Identify which cell holds the provided text, then report its [X, Y] central coordinate. 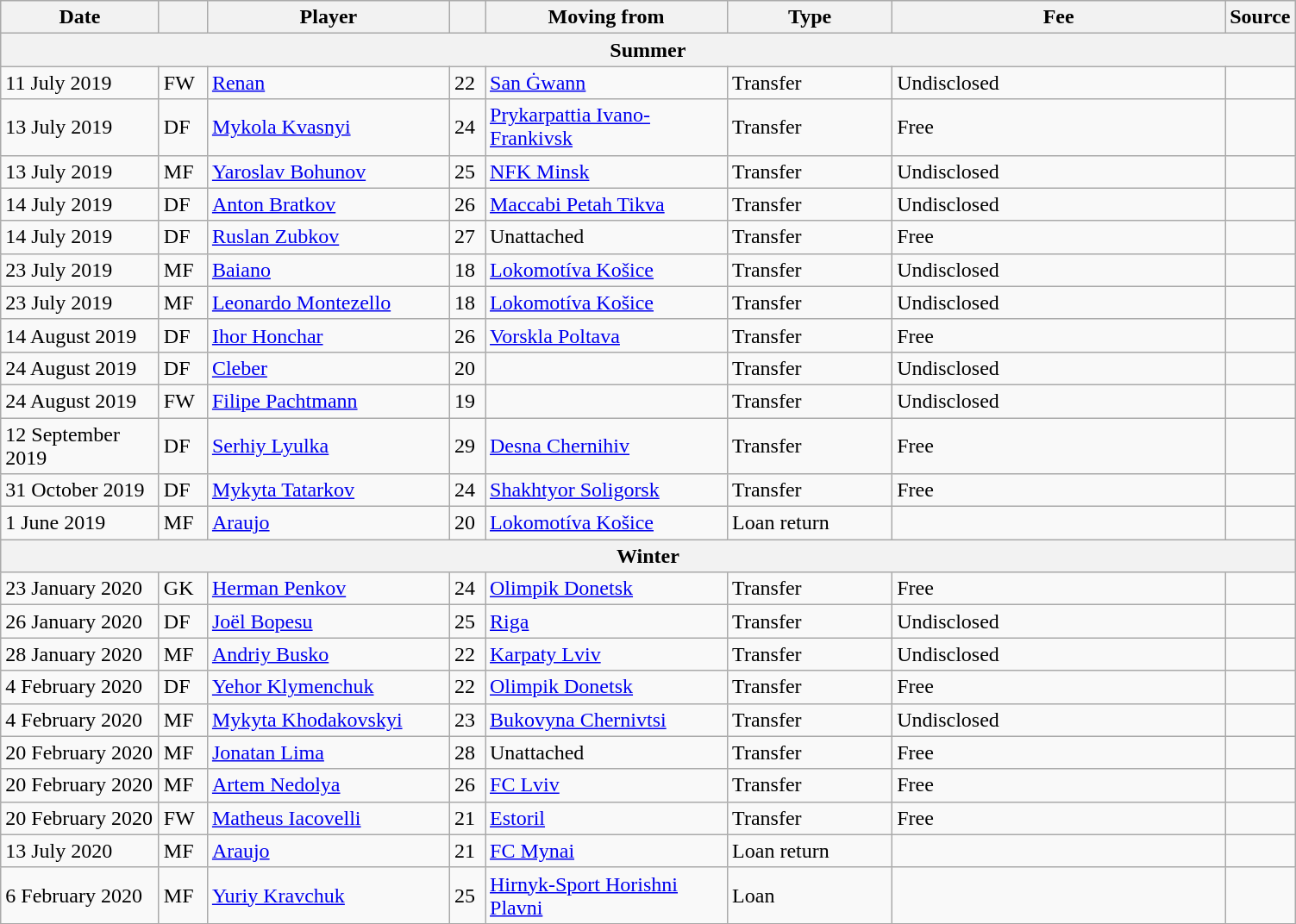
Type [811, 17]
31 October 2019 [80, 490]
28 [467, 752]
Yuriy Kravchuk [328, 895]
Estoril [605, 818]
Artem Nedolya [328, 785]
23 January 2020 [80, 589]
Prykarpattia Ivano-Frankivsk [605, 128]
29 [467, 445]
Renan [328, 83]
Shakhtyor Soligorsk [605, 490]
Andriy Busko [328, 654]
Fee [1059, 17]
26 January 2020 [80, 621]
Anton Bratkov [328, 204]
FC Mynai [605, 851]
13 July 2020 [80, 851]
12 September 2019 [80, 445]
Ruslan Zubkov [328, 237]
San Ġwann [605, 83]
Hirnyk-Sport Horishni Plavni [605, 895]
Matheus Iacovelli [328, 818]
GK [183, 589]
Herman Penkov [328, 589]
NFK Minsk [605, 172]
Summer [648, 50]
Vorskla Poltava [605, 335]
14 August 2019 [80, 335]
Winter [648, 556]
Desna Chernihiv [605, 445]
Karpaty Lviv [605, 654]
Mykola Kvasnyi [328, 128]
6 February 2020 [80, 895]
Leonardo Montezello [328, 303]
Date [80, 17]
28 January 2020 [80, 654]
Yehor Klymenchuk [328, 687]
Ihor Honchar [328, 335]
FC Lviv [605, 785]
Mykyta Khodakovskyi [328, 720]
1 June 2019 [80, 523]
Bukovyna Chernivtsi [605, 720]
27 [467, 237]
23 [467, 720]
Source [1261, 17]
Riga [605, 621]
Jonatan Lima [328, 752]
Filipe Pachtmann [328, 401]
Cleber [328, 368]
Moving from [605, 17]
11 July 2019 [80, 83]
Baiano [328, 270]
Mykyta Tatarkov [328, 490]
Serhiy Lyulka [328, 445]
Joël Bopesu [328, 621]
Loan [811, 895]
Yaroslav Bohunov [328, 172]
Maccabi Petah Tikva [605, 204]
Player [328, 17]
19 [467, 401]
